Extract the [x, y] coordinate from the center of the cell holding the provided text.  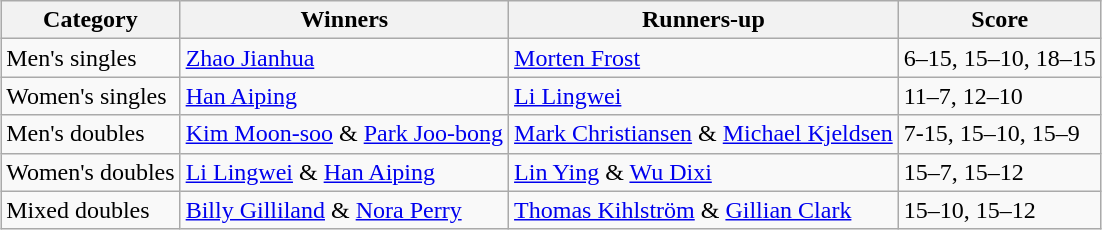
Kim Moon-soo & Park Joo-bong [344, 134]
Li Lingwei [704, 96]
15–7, 15–12 [1000, 172]
Mixed doubles [90, 210]
Runners-up [704, 20]
Li Lingwei & Han Aiping [344, 172]
15–10, 15–12 [1000, 210]
Women's singles [90, 96]
11–7, 12–10 [1000, 96]
Category [90, 20]
Thomas Kihlström & Gillian Clark [704, 210]
Mark Christiansen & Michael Kjeldsen [704, 134]
Han Aiping [344, 96]
Zhao Jianhua [344, 58]
Men's doubles [90, 134]
Winners [344, 20]
Score [1000, 20]
Men's singles [90, 58]
6–15, 15–10, 18–15 [1000, 58]
7-15, 15–10, 15–9 [1000, 134]
Lin Ying & Wu Dixi [704, 172]
Women's doubles [90, 172]
Billy Gilliland & Nora Perry [344, 210]
Morten Frost [704, 58]
